Search for the cell housing the specified text and yield its (X, Y) center coordinate. 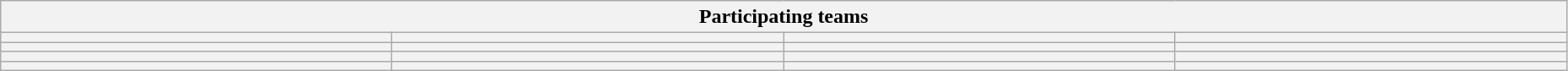
Participating teams (784, 17)
